Search for the cell housing the specified text and yield its [X, Y] center coordinate. 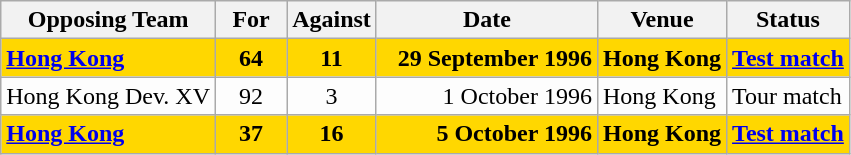
37 [252, 134]
Venue [662, 20]
Tour match [788, 96]
Opposing Team [108, 20]
Status [788, 20]
Hong Kong Dev. XV [108, 96]
For [252, 20]
11 [332, 58]
16 [332, 134]
Date [486, 20]
3 [332, 96]
5 October 1996 [486, 134]
29 September 1996 [486, 58]
1 October 1996 [486, 96]
92 [252, 96]
Against [332, 20]
64 [252, 58]
